Capture the cell that displays the provided text and extract its [x, y] central coordinate. 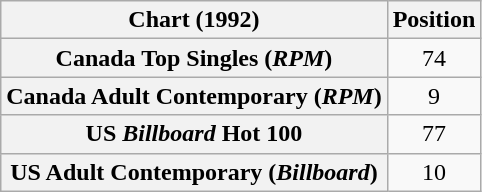
74 [434, 58]
Canada Top Singles (RPM) [194, 58]
Position [434, 20]
10 [434, 172]
US Adult Contemporary (Billboard) [194, 172]
9 [434, 96]
77 [434, 134]
US Billboard Hot 100 [194, 134]
Canada Adult Contemporary (RPM) [194, 96]
Chart (1992) [194, 20]
